Provide the (x, y) coordinate of the cell's center where the given text is located.  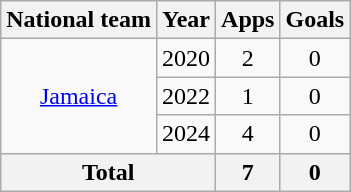
Apps (248, 20)
Goals (315, 20)
Jamaica (79, 96)
Total (108, 172)
4 (248, 134)
1 (248, 96)
2020 (186, 58)
2022 (186, 96)
2 (248, 58)
7 (248, 172)
2024 (186, 134)
National team (79, 20)
Year (186, 20)
